Locate the cell with the specified text and output its [X, Y] center coordinate. 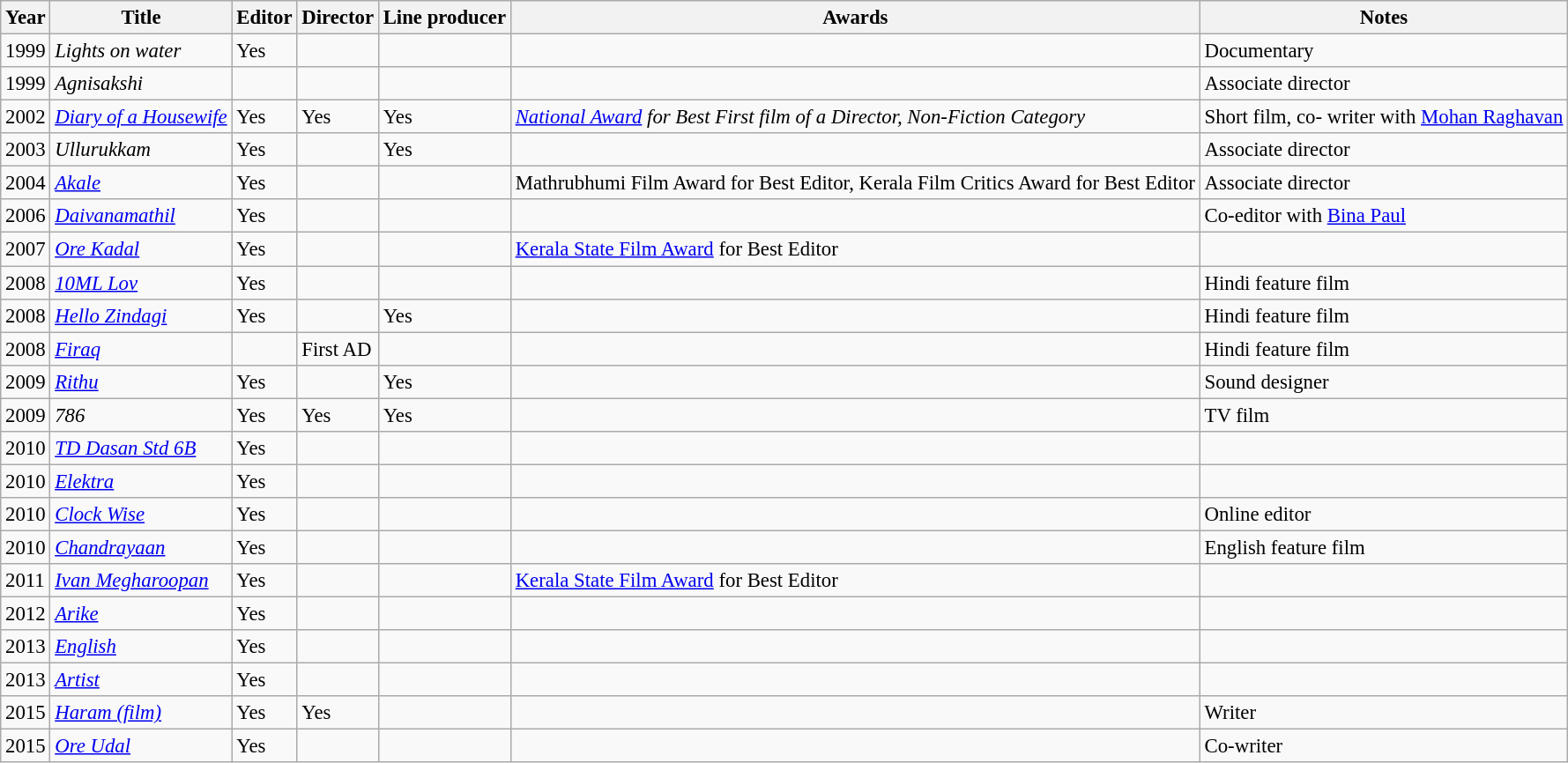
TV film [1384, 415]
Diary of a Housewife [141, 117]
Ivan Megharoopan [141, 581]
Sound designer [1384, 381]
Co-writer [1384, 746]
Daivanamathil [141, 216]
Co-editor with Bina Paul [1384, 216]
Arike [141, 614]
Title [141, 18]
Documentary [1384, 51]
Haram (film) [141, 713]
786 [141, 415]
National Award for Best First film of a Director, Non-Fiction Category [855, 117]
Director [338, 18]
Online editor [1384, 515]
Chandrayaan [141, 547]
2004 [26, 183]
First AD [338, 349]
Firaq [141, 349]
Agnisakshi [141, 84]
Ullurukkam [141, 150]
Awards [855, 18]
2003 [26, 150]
Editor [264, 18]
TD Dasan Std 6B [141, 448]
2007 [26, 249]
Clock Wise [141, 515]
Short film, co- writer with Mohan Raghavan [1384, 117]
10ML Lov [141, 283]
English feature film [1384, 547]
Line producer [444, 18]
Ore Udal [141, 746]
Rithu [141, 381]
Writer [1384, 713]
Mathrubhumi Film Award for Best Editor, Kerala Film Critics Award for Best Editor [855, 183]
Akale [141, 183]
Elektra [141, 481]
Ore Kadal [141, 249]
Lights on water [141, 51]
2002 [26, 117]
2012 [26, 614]
Hello Zindagi [141, 315]
Year [26, 18]
Artist [141, 680]
2006 [26, 216]
2011 [26, 581]
English [141, 647]
Notes [1384, 18]
